For the text-containing cell, return its midpoint in (X, Y) coordinate format. 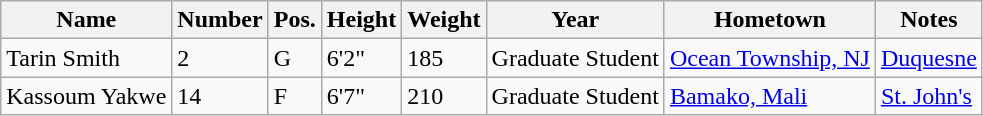
Bamako, Mali (770, 96)
G (294, 58)
185 (444, 58)
Hometown (770, 20)
Year (575, 20)
6'2" (361, 58)
Duquesne (928, 58)
Notes (928, 20)
Name (86, 20)
Weight (444, 20)
Tarin Smith (86, 58)
Height (361, 20)
Pos. (294, 20)
St. John's (928, 96)
Ocean Township, NJ (770, 58)
2 (220, 58)
Number (220, 20)
Kassoum Yakwe (86, 96)
F (294, 96)
210 (444, 96)
14 (220, 96)
6'7" (361, 96)
